Scan for the cell matching the given text and deliver its (x, y) coordinate at center. 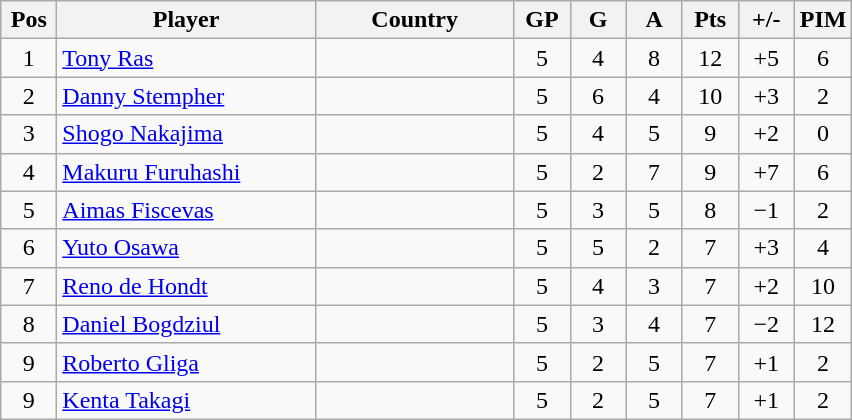
Makuru Furuhashi (186, 172)
+/- (766, 20)
Roberto Gliga (186, 362)
Yuto Osawa (186, 248)
G (598, 20)
Player (186, 20)
1 (29, 58)
−1 (766, 210)
Pos (29, 20)
+5 (766, 58)
0 (823, 134)
+7 (766, 172)
Danny Stempher (186, 96)
A (654, 20)
Aimas Fiscevas (186, 210)
Tony Ras (186, 58)
Shogo Nakajima (186, 134)
PIM (823, 20)
Daniel Bogdziul (186, 324)
Reno de Hondt (186, 286)
Pts (710, 20)
Country (414, 20)
Kenta Takagi (186, 400)
−2 (766, 324)
GP (542, 20)
